Provide the [x, y] coordinate of the cell's center where the given text is located.  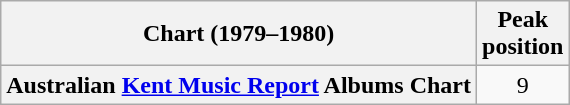
Chart (1979–1980) [239, 34]
Australian Kent Music Report Albums Chart [239, 85]
9 [523, 85]
Peakposition [523, 34]
